For the text-containing cell, return its midpoint in (X, Y) coordinate format. 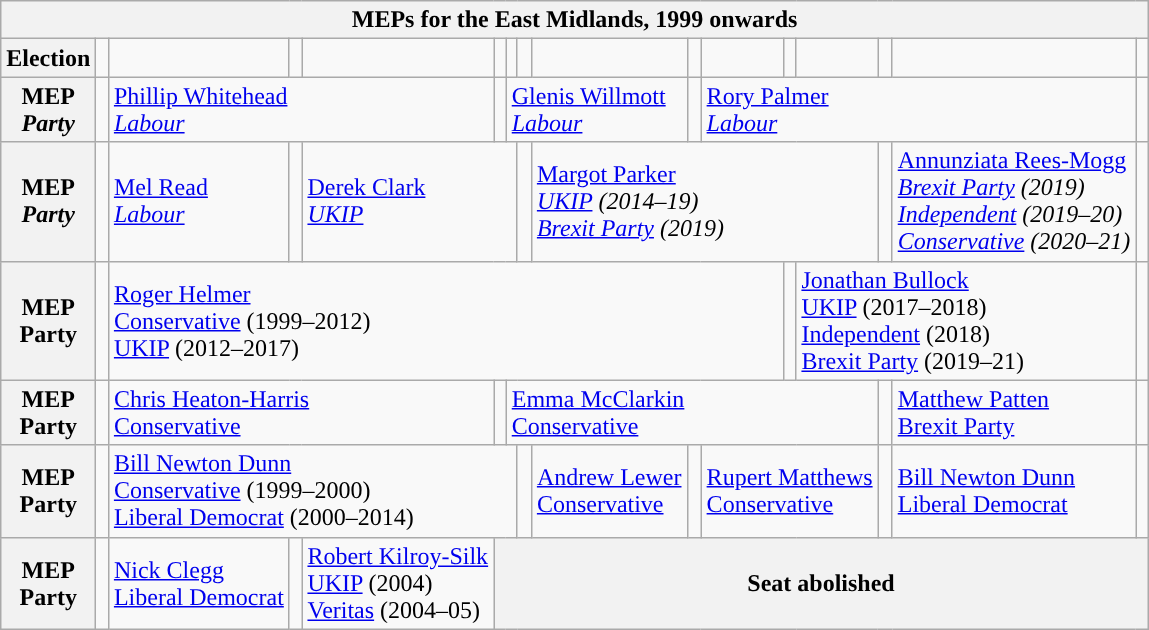
Election (48, 58)
Phillip WhiteheadLabour (300, 110)
Bill Newton DunnConservative (1999–2000)Liberal Democrat (2000–2014) (312, 491)
Roger HelmerConservative (1999–2012)UKIP (2012–2017) (446, 320)
Matthew PattenBrexit Party (1014, 412)
Rupert MatthewsConservative (790, 491)
Mel ReadLabour (198, 202)
Andrew LewerConservative (609, 491)
Rory PalmerLabour (918, 110)
Bill Newton DunnLiberal Democrat (1014, 491)
Nick CleggLiberal Democrat (198, 583)
Robert Kilroy-SilkUKIP (2004)Veritas (2004–05) (398, 583)
Chris Heaton-HarrisConservative (300, 412)
MEPs for the East Midlands, 1999 onwards (575, 20)
Glenis WillmottLabour (596, 110)
Seat abolished (822, 583)
Annunziata Rees-MoggBrexit Party (2019)Independent (2019–20) Conservative (2020–21) (1014, 202)
Jonathan BullockUKIP (2017–2018) Independent (2018) Brexit Party (2019–21) (966, 320)
Derek ClarkUKIP (410, 202)
Margot ParkerUKIP (2014–19)Brexit Party (2019) (704, 202)
Emma McClarkinConservative (692, 412)
